From the cell containing the given text, extract its center point as (X, Y) coordinate. 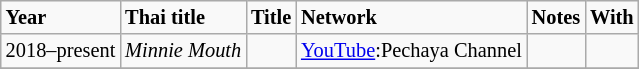
With (612, 17)
Thai title (183, 17)
Title (271, 17)
Year (61, 17)
2018–present (61, 51)
Network (412, 17)
YouTube:Pechaya Channel (412, 51)
Minnie Mouth (183, 51)
Notes (556, 17)
